Detect which cell encompasses the target text, then output its (X, Y) center coordinate. 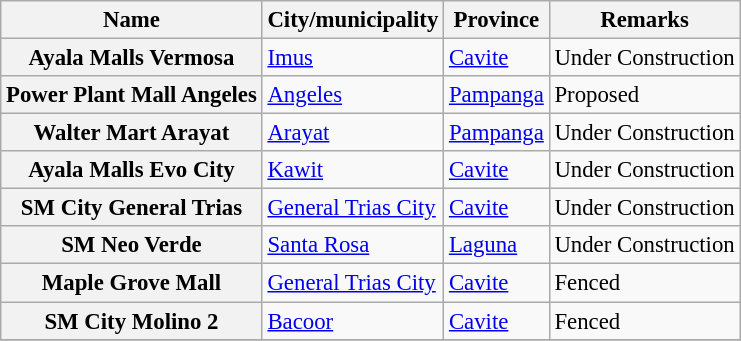
Ayala Malls Vermosa (132, 58)
Bacoor (352, 321)
Arayat (352, 133)
Remarks (644, 20)
Santa Rosa (352, 245)
SM City General Trias (132, 208)
Walter Mart Arayat (132, 133)
SM Neo Verde (132, 245)
SM City Molino 2 (132, 321)
Ayala Malls Evo City (132, 170)
Power Plant Mall Angeles (132, 95)
Laguna (496, 245)
Kawit (352, 170)
Maple Grove Mall (132, 283)
Name (132, 20)
Angeles (352, 95)
Province (496, 20)
Imus (352, 58)
Proposed (644, 95)
City/municipality (352, 20)
